Pinpoint the cell where the given text exists, returning its (x, y) midpoint coordinate. 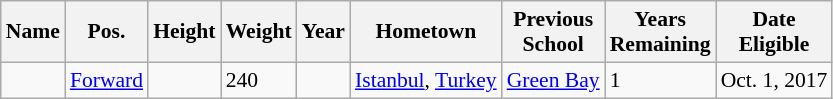
PreviousSchool (554, 32)
Oct. 1, 2017 (774, 80)
Hometown (426, 32)
1 (660, 80)
Name (33, 32)
Forward (106, 80)
YearsRemaining (660, 32)
Pos. (106, 32)
240 (259, 80)
Istanbul, Turkey (426, 80)
Year (324, 32)
Weight (259, 32)
Height (184, 32)
DateEligible (774, 32)
Green Bay (554, 80)
